Search for the cell housing the specified text and yield its (x, y) center coordinate. 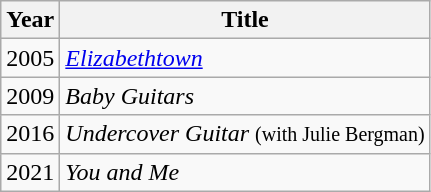
Elizabethtown (245, 58)
2016 (30, 134)
You and Me (245, 172)
2005 (30, 58)
Undercover Guitar (with Julie Bergman) (245, 134)
2009 (30, 96)
Baby Guitars (245, 96)
Title (245, 20)
2021 (30, 172)
Year (30, 20)
